Locate the cell with the specified text and output its (x, y) center coordinate. 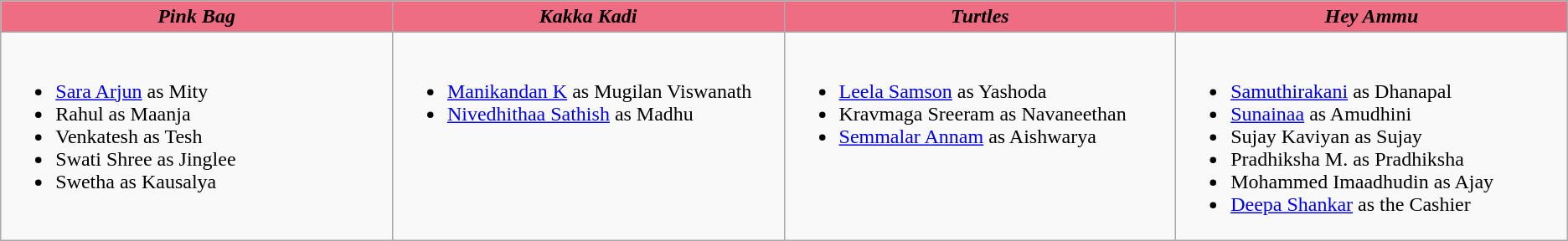
Leela Samson as YashodaKravmaga Sreeram as NavaneethanSemmalar Annam as Aishwarya (980, 136)
Turtles (980, 17)
Samuthirakani as DhanapalSunainaa as AmudhiniSujay Kaviyan as SujayPradhiksha M. as PradhikshaMohammed Imaadhudin as AjayDeepa Shankar as the Cashier (1372, 136)
Manikandan K as Mugilan ViswanathNivedhithaa Sathish as Madhu (588, 136)
Pink Bag (197, 17)
Sara Arjun as MityRahul as MaanjaVenkatesh as TeshSwati Shree as JingleeSwetha as Kausalya (197, 136)
Hey Ammu (1372, 17)
Kakka Kadi (588, 17)
